Search for the cell housing the specified text and yield its (x, y) center coordinate. 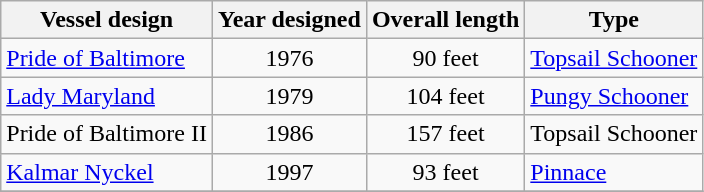
104 feet (445, 96)
93 feet (445, 172)
1997 (289, 172)
Kalmar Nyckel (107, 172)
Pungy Schooner (614, 96)
Pride of Baltimore (107, 58)
Pinnace (614, 172)
Year designed (289, 20)
Overall length (445, 20)
1979 (289, 96)
Vessel design (107, 20)
1976 (289, 58)
Type (614, 20)
1986 (289, 134)
157 feet (445, 134)
Pride of Baltimore II (107, 134)
90 feet (445, 58)
Lady Maryland (107, 96)
